From the cell containing the given text, extract its center point as (X, Y) coordinate. 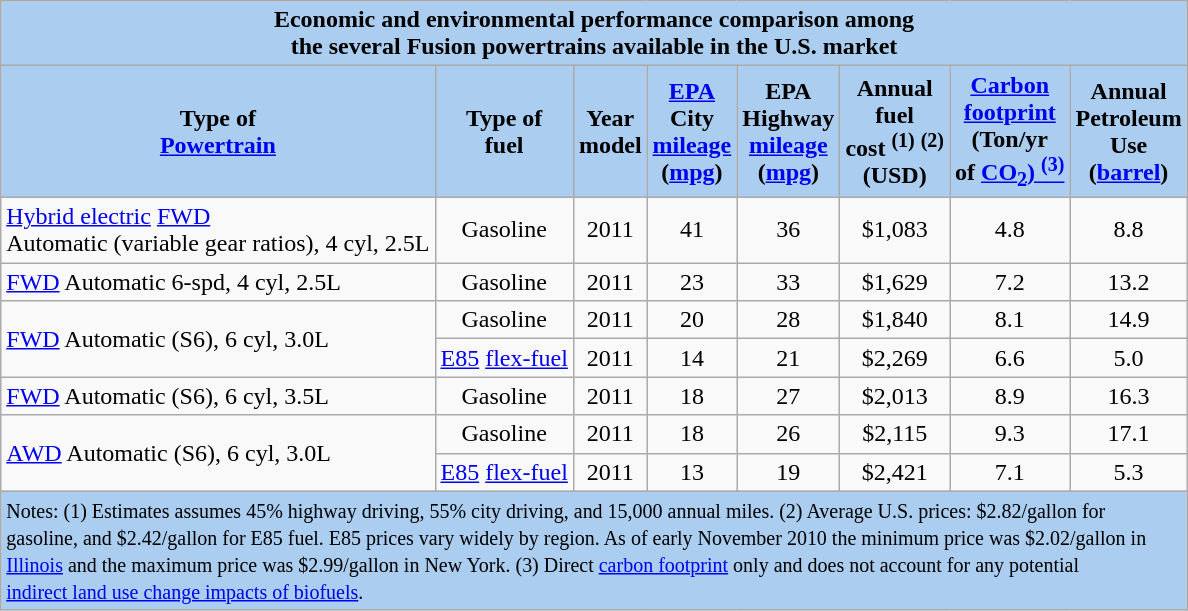
Hybrid electric FWDAutomatic (variable gear ratios), 4 cyl, 2.5L (218, 230)
6.6 (1010, 358)
36 (788, 230)
8.8 (1128, 230)
AWD Automatic (S6), 6 cyl, 3.0L (218, 453)
5.3 (1128, 472)
7.2 (1010, 282)
9.3 (1010, 434)
8.1 (1010, 320)
$2,421 (895, 472)
27 (788, 396)
FWD Automatic (S6), 6 cyl, 3.0L (218, 339)
FWD Automatic (S6), 6 cyl, 3.5L (218, 396)
17.1 (1128, 434)
41 (692, 230)
28 (788, 320)
4.8 (1010, 230)
Carbonfootprint(Ton/yr of CO2) (3) (1010, 132)
5.0 (1128, 358)
Yearmodel (610, 132)
Type ofPowertrain (218, 132)
Type offuel (504, 132)
EPA Highway mileage(mpg) (788, 132)
26 (788, 434)
14.9 (1128, 320)
23 (692, 282)
7.1 (1010, 472)
21 (788, 358)
Economic and environmental performance comparison among the several Fusion powertrains available in the U.S. market (594, 34)
$2,115 (895, 434)
$1,083 (895, 230)
$1,840 (895, 320)
EPA City mileage(mpg) (692, 132)
16.3 (1128, 396)
$2,013 (895, 396)
$1,629 (895, 282)
Annualfuelcost (1) (2)(USD) (895, 132)
13 (692, 472)
Annual Petroleum Use(barrel) (1128, 132)
13.2 (1128, 282)
FWD Automatic 6-spd, 4 cyl, 2.5L (218, 282)
8.9 (1010, 396)
19 (788, 472)
33 (788, 282)
14 (692, 358)
$2,269 (895, 358)
20 (692, 320)
